Return [x, y] of the center of cell containing provided text 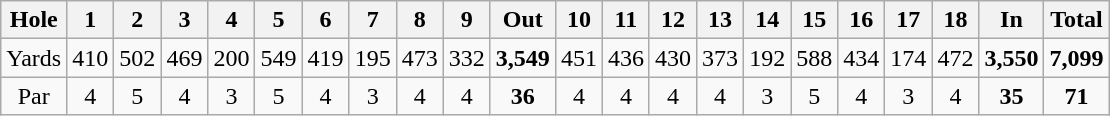
In [1012, 20]
9 [466, 20]
Hole [34, 20]
11 [626, 20]
15 [814, 20]
332 [466, 58]
36 [522, 96]
419 [326, 58]
7,099 [1076, 58]
Out [522, 20]
472 [956, 58]
Par [34, 96]
436 [626, 58]
14 [768, 20]
434 [862, 58]
3,550 [1012, 58]
3,549 [522, 58]
502 [138, 58]
549 [278, 58]
410 [90, 58]
Total [1076, 20]
18 [956, 20]
7 [372, 20]
2 [138, 20]
6 [326, 20]
1 [90, 20]
17 [908, 20]
12 [672, 20]
192 [768, 58]
373 [720, 58]
10 [578, 20]
200 [232, 58]
13 [720, 20]
430 [672, 58]
Yards [34, 58]
71 [1076, 96]
8 [420, 20]
469 [184, 58]
451 [578, 58]
473 [420, 58]
174 [908, 58]
588 [814, 58]
195 [372, 58]
35 [1012, 96]
16 [862, 20]
